Provide the [X, Y] coordinate of the cell's center where the given text is located.  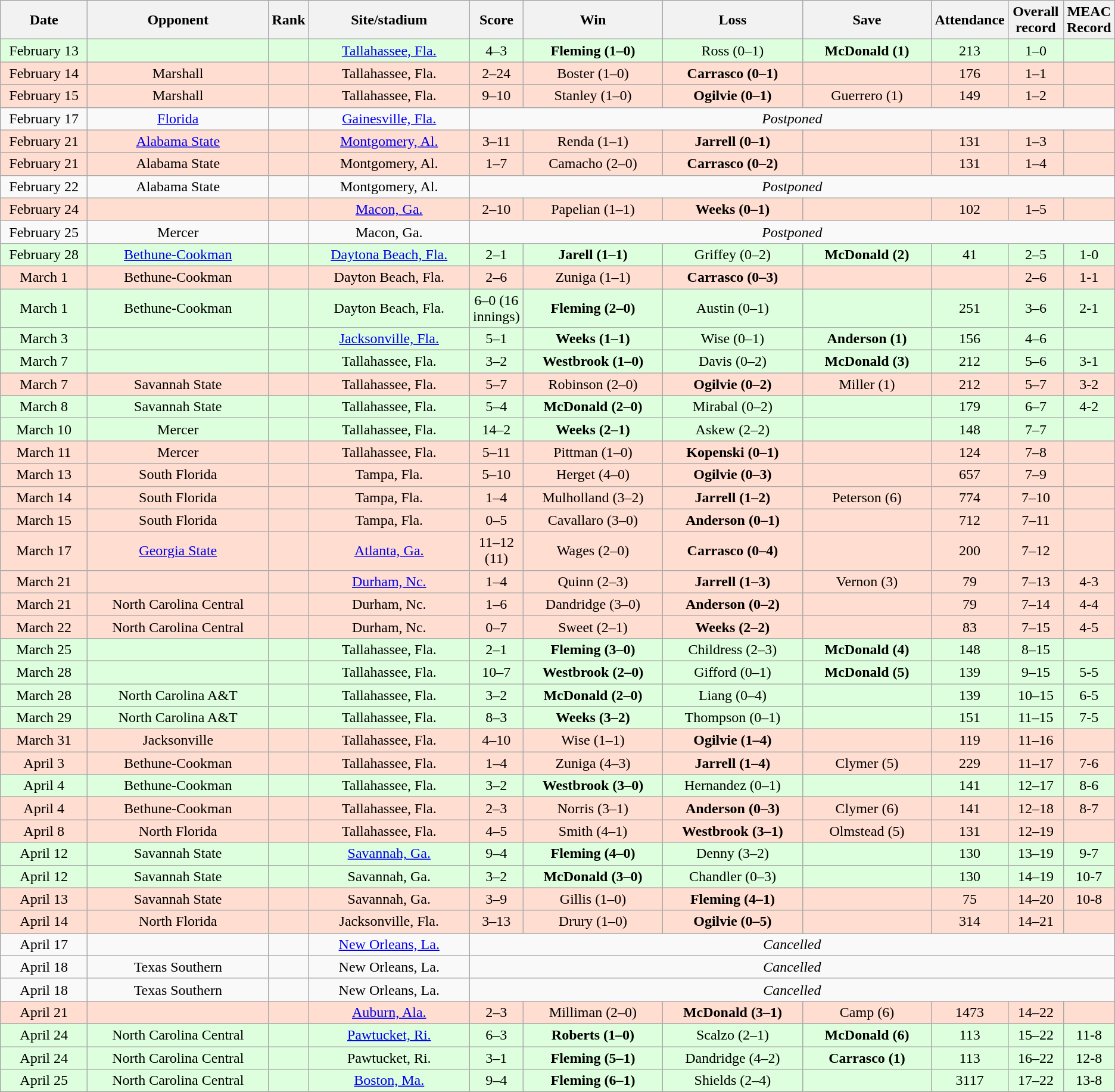
March 8 [44, 407]
Griffey (0–2) [733, 254]
7–8 [1035, 452]
Opponent [178, 20]
1–1 [1035, 73]
712 [970, 520]
213 [970, 51]
11-8 [1089, 1035]
April 8 [44, 831]
April 25 [44, 1081]
Carrasco (0–3) [733, 277]
Vernon (3) [867, 581]
5–6 [1035, 362]
McDonald (3–1) [733, 1012]
Wise (0–1) [733, 339]
8-6 [1089, 786]
Hernandez (0–1) [733, 786]
10-8 [1089, 899]
Robinson (2–0) [593, 384]
10–15 [1035, 695]
11–16 [1035, 741]
Anderson (1) [867, 339]
Shields (2–4) [733, 1081]
April 3 [44, 763]
April 17 [44, 944]
14–22 [1035, 1012]
Anderson (0–3) [733, 808]
Boston, Ma. [389, 1081]
Ogilvie (0–1) [733, 96]
3–9 [496, 899]
Florida [178, 119]
7–13 [1035, 581]
Milliman (2–0) [593, 1012]
10-7 [1089, 876]
6-5 [1089, 695]
Herget (4–0) [593, 475]
7–11 [1035, 520]
Scalzo (2–1) [733, 1035]
15–22 [1035, 1035]
Daytona Beach, Fla. [389, 254]
314 [970, 922]
McDonald (1) [867, 51]
April 21 [44, 1012]
March 14 [44, 497]
Site/stadium [389, 20]
151 [970, 718]
Jarrell (0–1) [733, 141]
3-1 [1089, 362]
Carrasco (1) [867, 1057]
3–11 [496, 141]
9–10 [496, 96]
April 14 [44, 922]
Weeks (2–2) [733, 627]
Gainesville, Fla. [389, 119]
Weeks (1–1) [593, 339]
Weeks (2–1) [593, 430]
March 11 [44, 452]
41 [970, 254]
3–13 [496, 922]
March 31 [44, 741]
14–19 [1035, 876]
2–5 [1035, 254]
McDonald (2) [867, 254]
Clymer (6) [867, 808]
119 [970, 741]
Peterson (6) [867, 497]
17–22 [1035, 1081]
Ogilvie (0–3) [733, 475]
Denny (3–2) [733, 854]
Jarrell (1–3) [733, 581]
Childress (2–3) [733, 649]
7–7 [1035, 430]
March 29 [44, 718]
Sweet (2–1) [593, 627]
Stanley (1–0) [593, 96]
7–9 [1035, 475]
Quinn (2–3) [593, 581]
Weeks (0–1) [733, 209]
Roberts (1–0) [593, 1035]
Jarrell (1–4) [733, 763]
Mulholland (3–2) [593, 497]
124 [970, 452]
176 [970, 73]
1473 [970, 1012]
1–6 [496, 604]
Westbrook (2–0) [593, 672]
Drury (1–0) [593, 922]
8-7 [1089, 808]
Mirabal (0–2) [733, 407]
16–22 [1035, 1057]
Pittman (1–0) [593, 452]
3–6 [1035, 307]
4–10 [496, 741]
Ogilvie (1–4) [733, 741]
2–10 [496, 209]
5–10 [496, 475]
Gifford (0–1) [733, 672]
Fleming (3–0) [593, 649]
5–4 [496, 407]
March 10 [44, 430]
Zuniga (4–3) [593, 763]
75 [970, 899]
1–3 [1035, 141]
Save [867, 20]
2-1 [1089, 307]
12–18 [1035, 808]
Date [44, 20]
Westbrook (1–0) [593, 362]
Westbrook (3–1) [733, 831]
2–24 [496, 73]
March 15 [44, 520]
3–1 [496, 1057]
Score [496, 20]
12–19 [1035, 831]
14–21 [1035, 922]
Camacho (2–0) [593, 164]
14–2 [496, 430]
Wages (2–0) [593, 550]
1–7 [496, 164]
1–2 [1035, 96]
7–12 [1035, 550]
February 15 [44, 96]
11–17 [1035, 763]
4-3 [1089, 581]
Clymer (5) [867, 763]
Carrasco (0–2) [733, 164]
5–1 [496, 339]
Zuniga (1–1) [593, 277]
Auburn, Ala. [389, 1012]
102 [970, 209]
MEAC Record [1089, 20]
Fleming (6–1) [593, 1081]
Fleming (2–0) [593, 307]
Chandler (0–3) [733, 876]
Westbrook (3–0) [593, 786]
McDonald (3) [867, 362]
7–15 [1035, 627]
Wise (1–1) [593, 741]
Weeks (3–2) [593, 718]
6–3 [496, 1035]
14–20 [1035, 899]
179 [970, 407]
April 13 [44, 899]
Fleming (5–1) [593, 1057]
3117 [970, 1081]
Miller (1) [867, 384]
Fleming (4–0) [593, 854]
8–3 [496, 718]
Ogilvie (0–5) [733, 922]
February 25 [44, 232]
Papelian (1–1) [593, 209]
Cavallaro (3–0) [593, 520]
Kopenski (0–1) [733, 452]
0–7 [496, 627]
McDonald (3–0) [593, 876]
3-2 [1089, 384]
Dandridge (3–0) [593, 604]
251 [970, 307]
March 13 [44, 475]
Fleming (4–1) [733, 899]
4-2 [1089, 407]
Dandridge (4–2) [733, 1057]
February 28 [44, 254]
4-5 [1089, 627]
Rank [288, 20]
13-8 [1089, 1081]
7–10 [1035, 497]
Ogilvie (0–2) [733, 384]
March 22 [44, 627]
6–0 (16 innings) [496, 307]
Jarrell (1–2) [733, 497]
Georgia State [178, 550]
774 [970, 497]
149 [970, 96]
6–7 [1035, 407]
7-6 [1089, 763]
9–15 [1035, 672]
Gillis (1–0) [593, 899]
1-1 [1089, 277]
4–3 [496, 51]
12–17 [1035, 786]
Olmstead (5) [867, 831]
Davis (0–2) [733, 362]
Austin (0–1) [733, 307]
February 13 [44, 51]
Smith (4–1) [593, 831]
1–0 [1035, 51]
5-5 [1089, 672]
McDonald (5) [867, 672]
Thompson (0–1) [733, 718]
Renda (1–1) [593, 141]
Askew (2–2) [733, 430]
Guerrero (1) [867, 96]
Jacksonville [178, 741]
Anderson (0–2) [733, 604]
Overall record [1035, 20]
March 17 [44, 550]
February 22 [44, 186]
9-7 [1089, 854]
657 [970, 475]
Atlanta, Ga. [389, 550]
8–15 [1035, 649]
4–6 [1035, 339]
Win [593, 20]
10–7 [496, 672]
1-0 [1089, 254]
Ross (0–1) [733, 51]
200 [970, 550]
Camp (6) [867, 1012]
Attendance [970, 20]
Liang (0–4) [733, 695]
1–5 [1035, 209]
Jarell (1–1) [593, 254]
Anderson (0–1) [733, 520]
Loss [733, 20]
February 14 [44, 73]
12-8 [1089, 1057]
229 [970, 763]
7-5 [1089, 718]
13–19 [1035, 854]
Carrasco (0–4) [733, 550]
Carrasco (0–1) [733, 73]
0–5 [496, 520]
11–12 (11) [496, 550]
83 [970, 627]
4–5 [496, 831]
Boster (1–0) [593, 73]
McDonald (6) [867, 1035]
February 24 [44, 209]
7–14 [1035, 604]
Norris (3–1) [593, 808]
McDonald (4) [867, 649]
March 3 [44, 339]
11–15 [1035, 718]
156 [970, 339]
Fleming (1–0) [593, 51]
February 17 [44, 119]
March 25 [44, 649]
5–11 [496, 452]
4-4 [1089, 604]
